Pinpoint the cell where the given text exists, returning its [X, Y] midpoint coordinate. 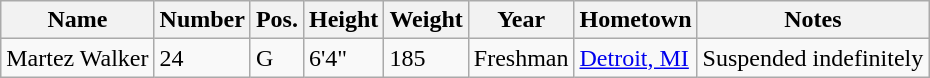
Name [78, 20]
Martez Walker [78, 58]
Pos. [276, 20]
Weight [426, 20]
G [276, 58]
Detroit, MI [636, 58]
Height [343, 20]
Hometown [636, 20]
Freshman [521, 58]
185 [426, 58]
Notes [813, 20]
Suspended indefinitely [813, 58]
Number [202, 20]
Year [521, 20]
24 [202, 58]
6'4" [343, 58]
